Return the (X, Y) coordinate for the center point of the cell that contains the specified text.  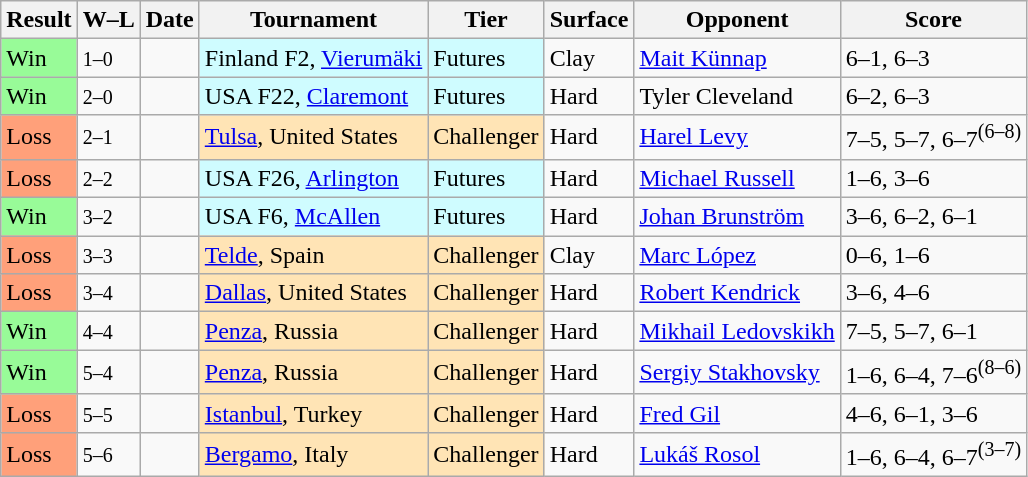
3–2 (108, 217)
6–1, 6–3 (933, 58)
3–4 (108, 293)
Dallas, United States (314, 293)
7–5, 5–7, 6–7(6–8) (933, 138)
Istanbul, Turkey (314, 413)
USA F6, McAllen (314, 217)
Surface (589, 20)
W–L (108, 20)
Finland F2, Vierumäki (314, 58)
4–4 (108, 331)
2–0 (108, 96)
5–6 (108, 454)
1–0 (108, 58)
Johan Brunström (737, 217)
Opponent (737, 20)
Mikhail Ledovskikh (737, 331)
Tyler Cleveland (737, 96)
Mait Künnap (737, 58)
Fred Gil (737, 413)
0–6, 1–6 (933, 255)
Harel Levy (737, 138)
1–6, 3–6 (933, 178)
Sergiy Stakhovsky (737, 372)
Bergamo, Italy (314, 454)
4–6, 6–1, 3–6 (933, 413)
Lukáš Rosol (737, 454)
2–1 (108, 138)
USA F26, Arlington (314, 178)
3–6, 4–6 (933, 293)
Robert Kendrick (737, 293)
1–6, 6–4, 6–7(3–7) (933, 454)
6–2, 6–3 (933, 96)
3–6, 6–2, 6–1 (933, 217)
USA F22, Claremont (314, 96)
7–5, 5–7, 6–1 (933, 331)
5–5 (108, 413)
Marc López (737, 255)
Score (933, 20)
Tier (486, 20)
Tulsa, United States (314, 138)
5–4 (108, 372)
2–2 (108, 178)
Date (170, 20)
Telde, Spain (314, 255)
1–6, 6–4, 7–6(8–6) (933, 372)
Result (39, 20)
Michael Russell (737, 178)
3–3 (108, 255)
Tournament (314, 20)
